Determine the [X, Y] coordinate at the center of the cell enclosing the given text.  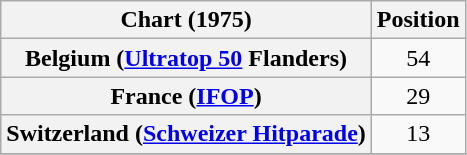
13 [418, 134]
Position [418, 20]
Switzerland (Schweizer Hitparade) [186, 134]
29 [418, 96]
Chart (1975) [186, 20]
France (IFOP) [186, 96]
54 [418, 58]
Belgium (Ultratop 50 Flanders) [186, 58]
